Return [X, Y] of the center of cell containing provided text 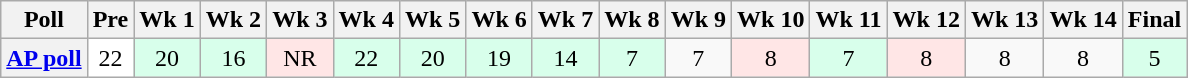
Wk 10 [771, 20]
Wk 11 [848, 20]
Wk 5 [432, 20]
Wk 2 [233, 20]
14 [565, 58]
Wk 1 [167, 20]
Poll [44, 20]
19 [499, 58]
NR [300, 58]
Wk 7 [565, 20]
Wk 14 [1083, 20]
5 [1154, 58]
Final [1154, 20]
Wk 4 [366, 20]
Wk 6 [499, 20]
Wk 3 [300, 20]
Wk 13 [1004, 20]
Wk 12 [926, 20]
16 [233, 58]
Wk 9 [698, 20]
Pre [110, 20]
AP poll [44, 58]
Wk 8 [632, 20]
